Pinpoint the cell where the given text exists, returning its [X, Y] midpoint coordinate. 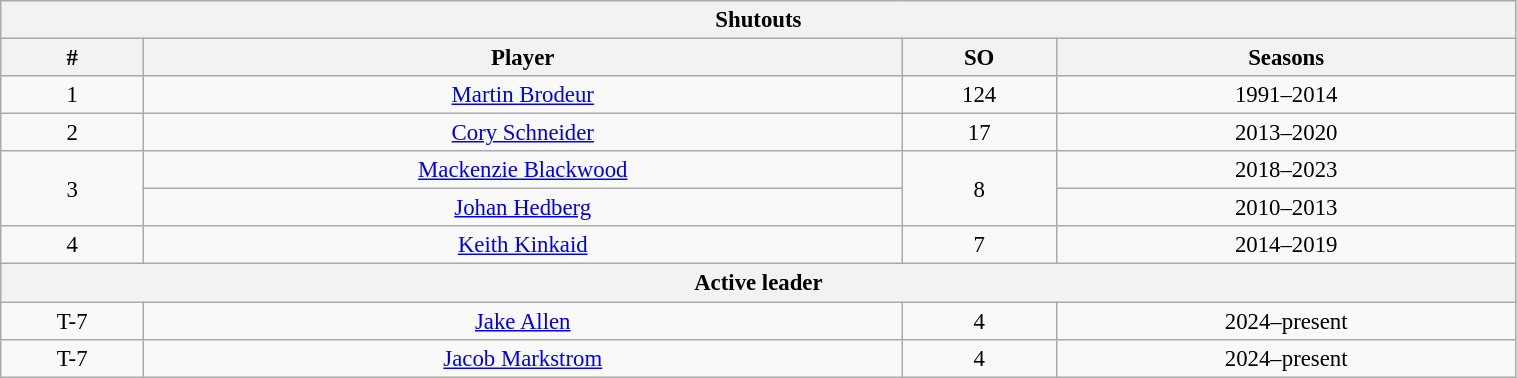
Shutouts [758, 20]
17 [979, 133]
Mackenzie Blackwood [523, 170]
2018–2023 [1286, 170]
Jacob Markstrom [523, 358]
Active leader [758, 283]
1 [72, 95]
Cory Schneider [523, 133]
Johan Hedberg [523, 208]
1991–2014 [1286, 95]
Seasons [1286, 58]
Player [523, 58]
124 [979, 95]
2 [72, 133]
2014–2019 [1286, 245]
7 [979, 245]
8 [979, 188]
3 [72, 188]
Martin Brodeur [523, 95]
Jake Allen [523, 321]
SO [979, 58]
# [72, 58]
Keith Kinkaid [523, 245]
2013–2020 [1286, 133]
2010–2013 [1286, 208]
